Capture the cell that displays the provided text and extract its (x, y) central coordinate. 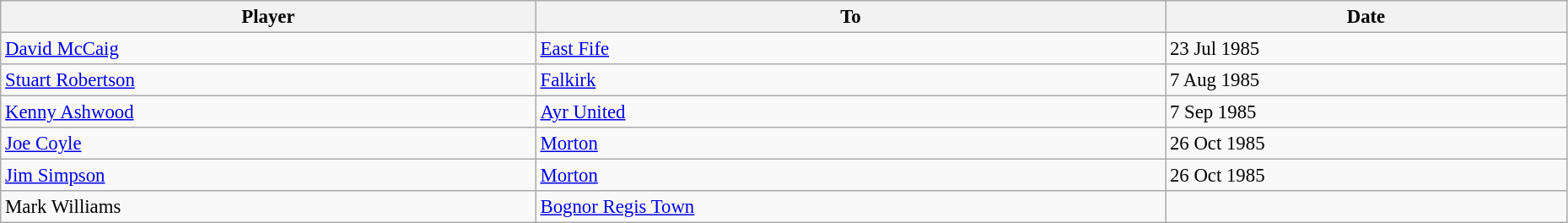
Falkirk (850, 80)
Bognor Regis Town (850, 207)
Kenny Ashwood (268, 112)
Stuart Robertson (268, 80)
To (850, 17)
7 Sep 1985 (1366, 112)
Mark Williams (268, 207)
Ayr United (850, 112)
Jim Simpson (268, 176)
Date (1366, 17)
Joe Coyle (268, 144)
David McCaig (268, 49)
East Fife (850, 49)
23 Jul 1985 (1366, 49)
7 Aug 1985 (1366, 80)
Player (268, 17)
